From the cell containing the given text, extract its center point as [X, Y] coordinate. 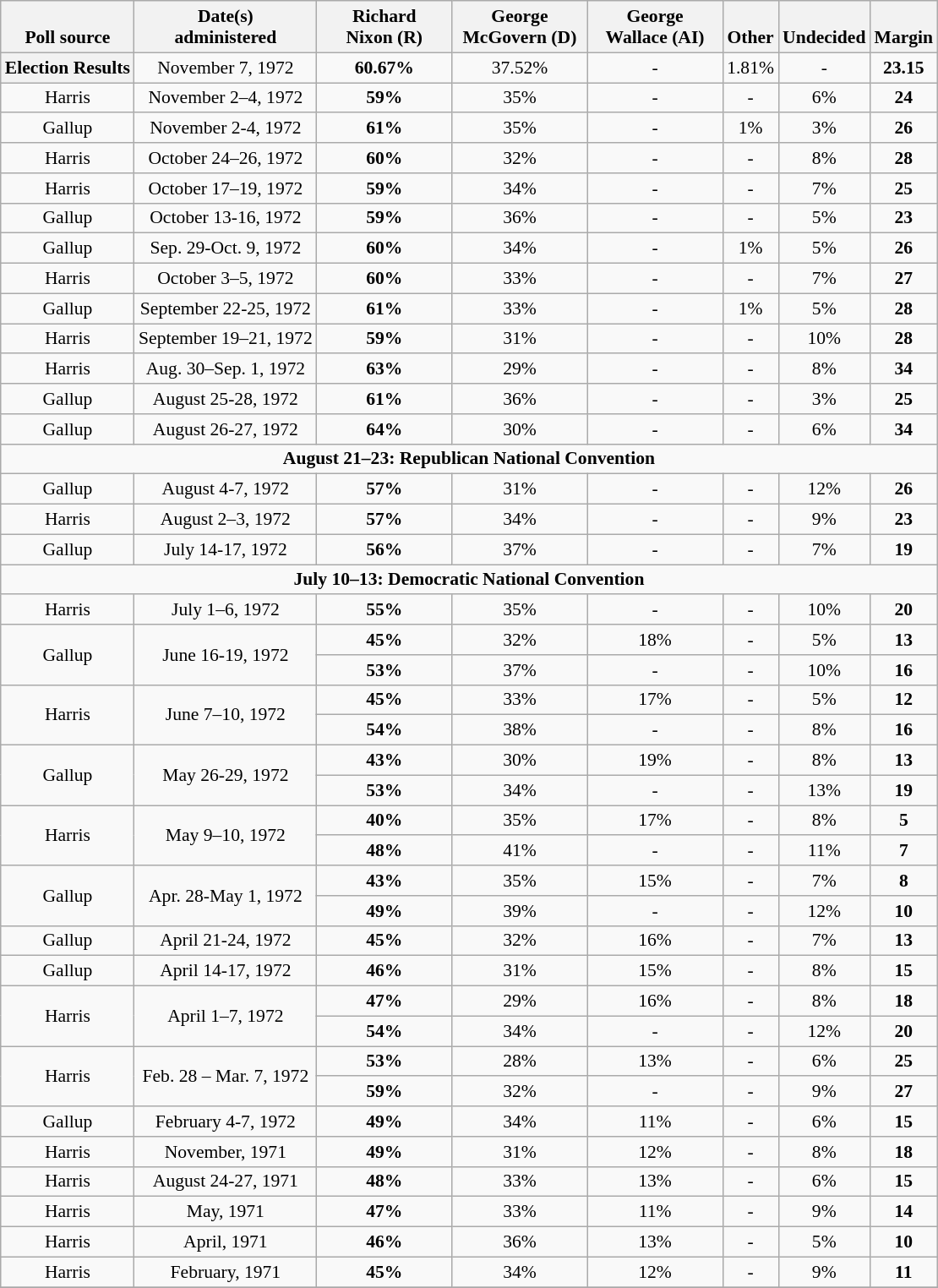
11 [903, 1272]
Feb. 28 – Mar. 7, 1972 [226, 1077]
Aug. 30–Sep. 1, 1972 [226, 369]
September 22-25, 1972 [226, 308]
November 2–4, 1972 [226, 98]
June 7–10, 1972 [226, 715]
May 9–10, 1972 [226, 835]
October 24–26, 1972 [226, 158]
July 14-17, 1972 [226, 549]
October 17–19, 1972 [226, 188]
February 4-7, 1972 [226, 1122]
October 13-16, 1972 [226, 218]
November, 1971 [226, 1152]
August 24-27, 1971 [226, 1182]
23.15 [903, 68]
8 [903, 881]
Election Results [68, 68]
24 [903, 98]
64% [384, 429]
RichardNixon (R) [384, 27]
September 19–21, 1972 [226, 339]
7 [903, 851]
July 10–13: Democratic National Convention [469, 580]
5 [903, 821]
April, 1971 [226, 1242]
August 25-28, 1972 [226, 399]
39% [520, 911]
Undecided [824, 27]
41% [520, 851]
July 1–6, 1972 [226, 610]
GeorgeMcGovern (D) [520, 27]
April 21-24, 1972 [226, 941]
55% [384, 610]
Poll source [68, 27]
14 [903, 1212]
12 [903, 700]
18% [655, 640]
GeorgeWallace (AI) [655, 27]
Sep. 29-Oct. 9, 1972 [226, 248]
April 14-17, 1972 [226, 971]
60.67% [384, 68]
November 7, 1972 [226, 68]
April 1–7, 1972 [226, 1016]
Date(s)administered [226, 27]
19% [655, 761]
38% [520, 730]
1.81% [750, 68]
28% [520, 1062]
November 2-4, 1972 [226, 128]
August 2–3, 1972 [226, 520]
August 4-7, 1972 [226, 489]
August 26-27, 1972 [226, 429]
October 3–5, 1972 [226, 279]
Other [750, 27]
August 21–23: Republican National Convention [469, 459]
June 16-19, 1972 [226, 654]
May 26-29, 1972 [226, 776]
37.52% [520, 68]
56% [384, 549]
40% [384, 821]
63% [384, 369]
Margin [903, 27]
February, 1971 [226, 1272]
May, 1971 [226, 1212]
Apr. 28-May 1, 1972 [226, 896]
